Capture the cell that displays the provided text and extract its (X, Y) central coordinate. 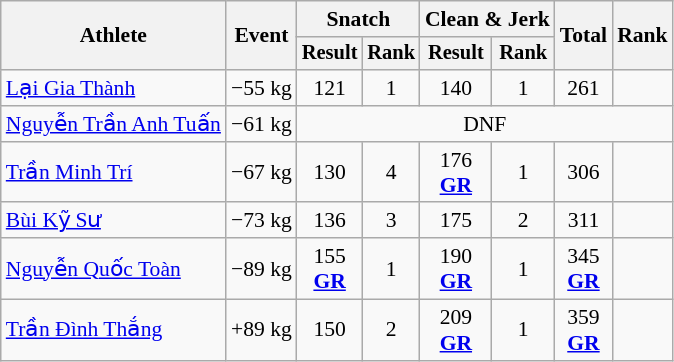
Lại Gia Thành (114, 88)
130 (330, 172)
306 (584, 172)
Nguyễn Trần Anh Tuấn (114, 124)
−73 kg (262, 221)
175 (456, 221)
121 (330, 88)
Total (584, 36)
Clean & Jerk (488, 19)
Snatch (358, 19)
−67 kg (262, 172)
−55 kg (262, 88)
−61 kg (262, 124)
140 (456, 88)
359GR (584, 330)
4 (391, 172)
311 (584, 221)
Trần Minh Trí (114, 172)
−89 kg (262, 268)
209GR (456, 330)
Trần Đình Thắng (114, 330)
Athlete (114, 36)
DNF (485, 124)
190GR (456, 268)
136 (330, 221)
Nguyễn Quốc Toàn (114, 268)
176GR (456, 172)
Event (262, 36)
261 (584, 88)
345GR (584, 268)
+89 kg (262, 330)
Bùi Kỹ Sư (114, 221)
3 (391, 221)
155GR (330, 268)
150 (330, 330)
